From the cell containing the given text, extract its center point as [x, y] coordinate. 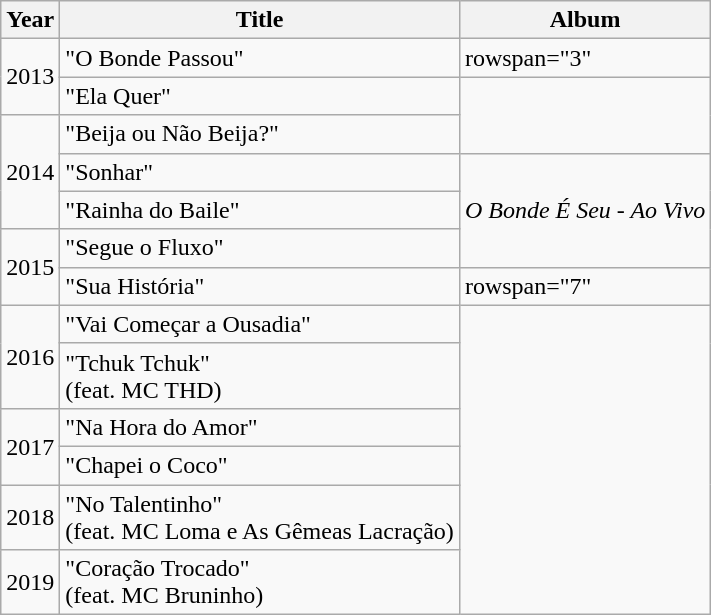
2015 [30, 267]
2016 [30, 356]
2018 [30, 516]
rowspan="3" [584, 58]
Album [584, 20]
Title [260, 20]
"Sua História" [260, 286]
2013 [30, 77]
"Rainha do Baile" [260, 210]
"O Bonde Passou" [260, 58]
rowspan="7" [584, 286]
"Beija ou Não Beija?" [260, 134]
2017 [30, 446]
O Bonde É Seu - Ao Vivo [584, 210]
"Ela Quer" [260, 96]
"Chapei o Coco" [260, 465]
"No Talentinho" (feat. MC Loma e As Gêmeas Lacração) [260, 516]
Year [30, 20]
"Tchuk Tchuk" (feat. MC THD) [260, 376]
2019 [30, 582]
"Segue o Fluxo" [260, 248]
"Vai Começar a Ousadia" [260, 324]
2014 [30, 172]
"Sonhar" [260, 172]
"Coração Trocado" (feat. MC Bruninho) [260, 582]
"Na Hora do Amor" [260, 427]
